From the cell containing the given text, extract its center point as (x, y) coordinate. 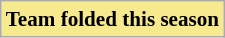
Team folded this season (112, 18)
